Search for the cell housing the specified text and yield its (x, y) center coordinate. 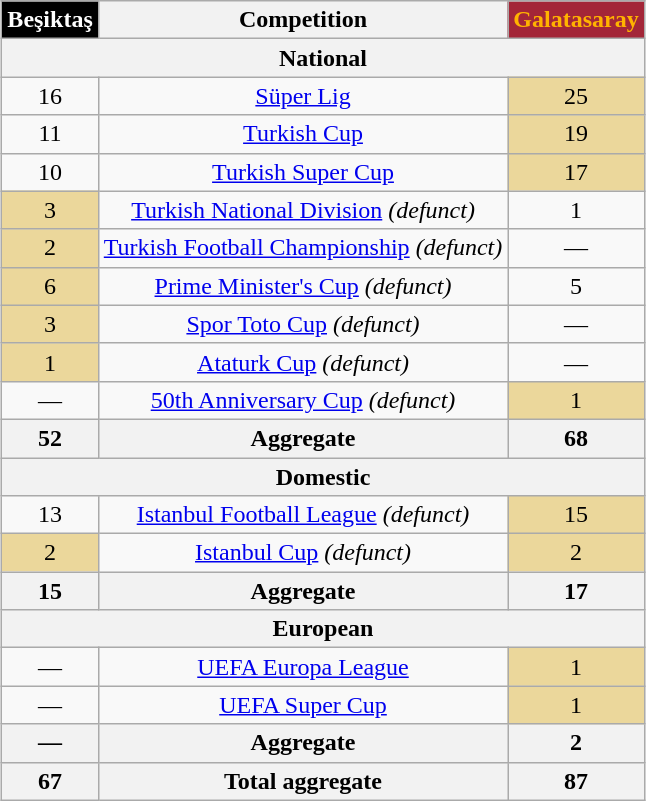
Istanbul Cup (defunct) (303, 553)
Turkish National Division (defunct) (303, 210)
Total aggregate (303, 781)
Domestic (323, 477)
50th Anniversary Cup (defunct) (303, 400)
Spor Toto Cup (defunct) (303, 324)
11 (50, 134)
5 (576, 286)
68 (576, 438)
25 (576, 96)
National (323, 58)
87 (576, 781)
Istanbul Football League (defunct) (303, 515)
Turkish Football Championship (defunct) (303, 248)
Turkish Cup (303, 134)
67 (50, 781)
19 (576, 134)
13 (50, 515)
UEFA Europa League (303, 667)
Beşiktaş (50, 20)
52 (50, 438)
Prime Minister's Cup (defunct) (303, 286)
Turkish Super Cup (303, 172)
Competition (303, 20)
Süper Lig (303, 96)
UEFA Super Cup (303, 705)
10 (50, 172)
16 (50, 96)
6 (50, 286)
Ataturk Cup (defunct) (303, 362)
European (323, 629)
Galatasaray (576, 20)
